Extract the [x, y] coordinate from the center of the cell holding the provided text.  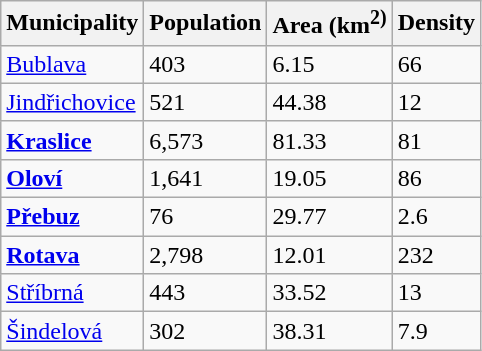
232 [436, 255]
Jindřichovice [72, 102]
2,798 [206, 255]
38.31 [330, 331]
29.77 [330, 217]
302 [206, 331]
76 [206, 217]
66 [436, 64]
443 [206, 293]
44.38 [330, 102]
Area (km2) [330, 24]
Bublava [72, 64]
Population [206, 24]
Oloví [72, 178]
81 [436, 140]
Přebuz [72, 217]
Municipality [72, 24]
Šindelová [72, 331]
19.05 [330, 178]
6,573 [206, 140]
7.9 [436, 331]
Rotava [72, 255]
13 [436, 293]
12.01 [330, 255]
12 [436, 102]
6.15 [330, 64]
2.6 [436, 217]
1,641 [206, 178]
81.33 [330, 140]
521 [206, 102]
86 [436, 178]
Stříbrná [72, 293]
403 [206, 64]
Kraslice [72, 140]
Density [436, 24]
33.52 [330, 293]
